Output the [X, Y] coordinate of the center of the cell containing the given text.  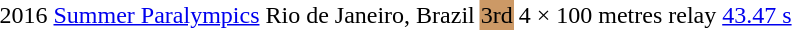
4 × 100 metres relay [617, 15]
3rd [496, 15]
Summer Paralympics [156, 15]
Rio de Janeiro, Brazil [370, 15]
